Extract the (X, Y) coordinate from the center of the cell holding the provided text.  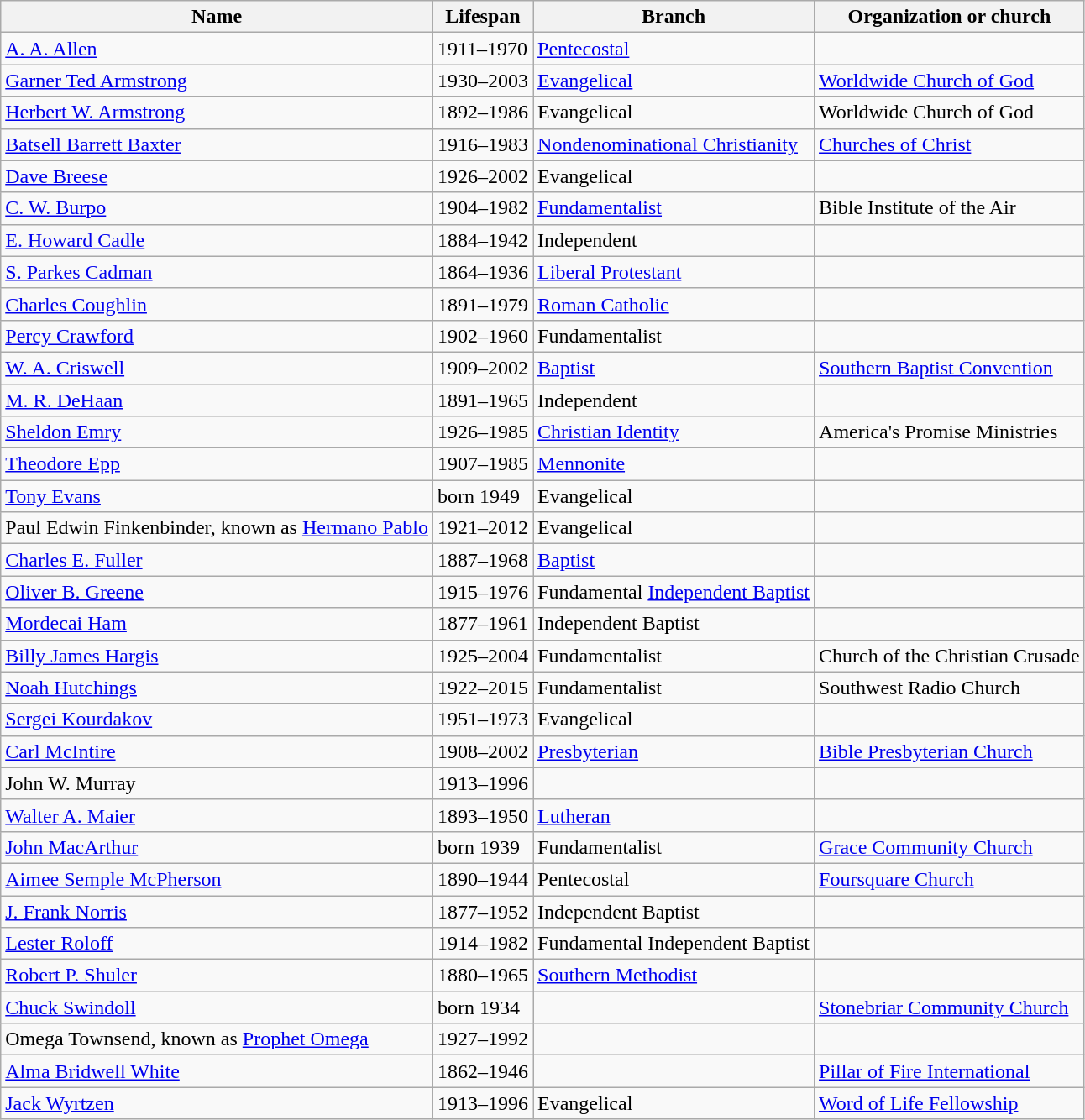
1926–1985 (482, 432)
Bible Presbyterian Church (950, 751)
1951–1973 (482, 720)
1916–1983 (482, 144)
Southwest Radio Church (950, 688)
John MacArthur (217, 847)
1891–1979 (482, 304)
1892–1986 (482, 113)
1922–2015 (482, 688)
Robert P. Shuler (217, 976)
1909–2002 (482, 368)
Christian Identity (674, 432)
Garner Ted Armstrong (217, 81)
Percy Crawford (217, 336)
1904–1982 (482, 208)
Sergei Kourdakov (217, 720)
Oliver B. Greene (217, 592)
Nondenominational Christianity (674, 144)
A. A. Allen (217, 49)
Batsell Barrett Baxter (217, 144)
Jack Wyrtzen (217, 1103)
1890–1944 (482, 879)
Mennonite (674, 464)
Mordecai Ham (217, 624)
1902–1960 (482, 336)
1926–2002 (482, 176)
Charles E. Fuller (217, 560)
1911–1970 (482, 49)
Lifespan (482, 17)
Theodore Epp (217, 464)
Foursquare Church (950, 879)
E. Howard Cadle (217, 240)
C. W. Burpo (217, 208)
born 1934 (482, 1007)
1880–1965 (482, 976)
W. A. Criswell (217, 368)
1893–1950 (482, 815)
Paul Edwin Finkenbinder, known as Hermano Pablo (217, 528)
Walter A. Maier (217, 815)
1925–2004 (482, 656)
John W. Murray (217, 783)
1877–1961 (482, 624)
Word of Life Fellowship (950, 1103)
1927–1992 (482, 1039)
Omega Townsend, known as Prophet Omega (217, 1039)
1908–2002 (482, 751)
Bible Institute of the Air (950, 208)
M. R. DeHaan (217, 400)
1914–1982 (482, 944)
Chuck Swindoll (217, 1007)
Carl McIntire (217, 751)
Billy James Hargis (217, 656)
Southern Baptist Convention (950, 368)
Tony Evans (217, 496)
1930–2003 (482, 81)
Herbert W. Armstrong (217, 113)
Aimee Semple McPherson (217, 879)
born 1939 (482, 847)
Noah Hutchings (217, 688)
Sheldon Emry (217, 432)
1915–1976 (482, 592)
1864–1936 (482, 272)
born 1949 (482, 496)
1884–1942 (482, 240)
Liberal Protestant (674, 272)
Pillar of Fire International (950, 1071)
S. Parkes Cadman (217, 272)
Southern Methodist (674, 976)
Lutheran (674, 815)
Lester Roloff (217, 944)
Grace Community Church (950, 847)
Name (217, 17)
Charles Coughlin (217, 304)
Branch (674, 17)
Church of the Christian Crusade (950, 656)
Presbyterian (674, 751)
1921–2012 (482, 528)
1887–1968 (482, 560)
America's Promise Ministries (950, 432)
Alma Bridwell White (217, 1071)
J. Frank Norris (217, 911)
1862–1946 (482, 1071)
Stonebriar Community Church (950, 1007)
Churches of Christ (950, 144)
1891–1965 (482, 400)
1907–1985 (482, 464)
1877–1952 (482, 911)
Organization or church (950, 17)
Roman Catholic (674, 304)
Dave Breese (217, 176)
